Output the (X, Y) coordinate of the center of the cell containing the given text.  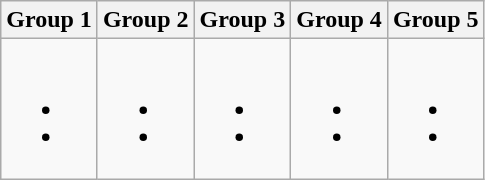
Group 3 (242, 20)
Group 1 (50, 20)
Group 5 (436, 20)
Group 4 (340, 20)
Group 2 (146, 20)
